Extract the (x, y) coordinate from the center of the cell holding the provided text.  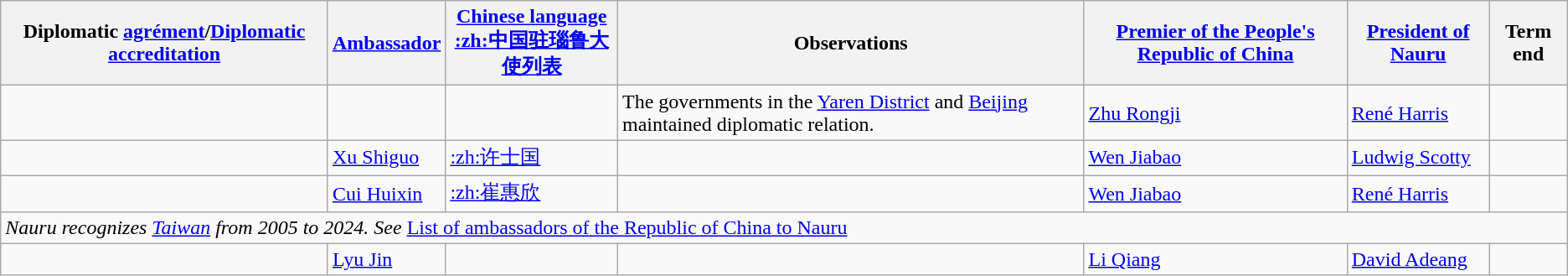
Observations (850, 44)
Term end (1528, 44)
Li Qiang (1215, 259)
Lyu Jin (386, 259)
Cui Huixin (386, 193)
:zh:崔惠欣 (532, 193)
Xu Shiguo (386, 158)
Nauru recognizes Taiwan from 2005 to 2024. See List of ambassadors of the Republic of China to Nauru (784, 227)
Ludwig Scotty (1418, 158)
David Adeang (1418, 259)
Diplomatic agrément/Diplomatic accreditation (164, 44)
:zh:许士国 (532, 158)
Chinese language:zh:中国驻瑙鲁大使列表 (532, 44)
Ambassador (386, 44)
The governments in the Yaren District and Beijing maintained diplomatic relation. (850, 112)
Zhu Rongji (1215, 112)
Premier of the People's Republic of China (1215, 44)
President of Nauru (1418, 44)
